Capture the cell that displays the provided text and extract its [x, y] central coordinate. 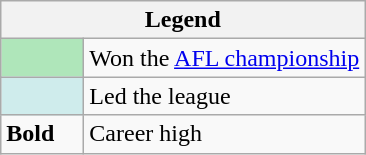
Legend [183, 20]
Career high [224, 134]
Led the league [224, 96]
Bold [42, 134]
Won the AFL championship [224, 58]
